Provide the (x, y) coordinate of the cell's center where the given text is located.  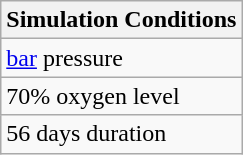
70% oxygen level (122, 96)
Simulation Conditions (122, 20)
bar pressure (122, 58)
56 days duration (122, 134)
